Search for the cell housing the specified text and yield its [X, Y] center coordinate. 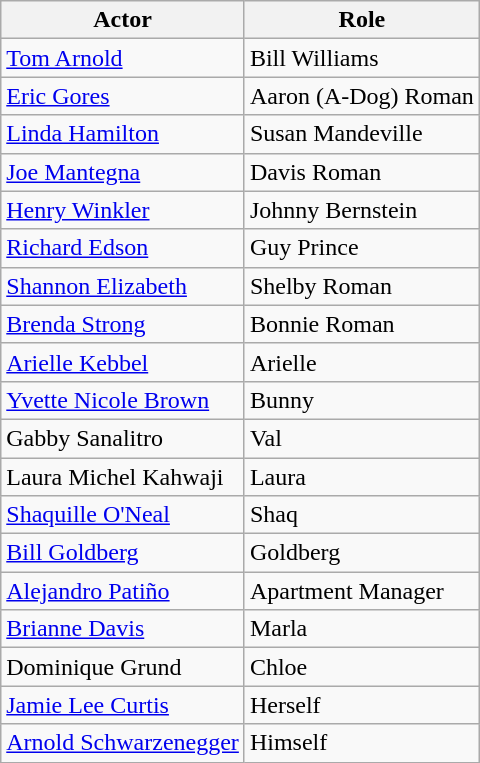
Johnny Bernstein [362, 210]
Herself [362, 705]
Gabby Sanalitro [123, 438]
Brianne Davis [123, 629]
Arielle [362, 362]
Laura Michel Kahwaji [123, 477]
Jamie Lee Curtis [123, 705]
Davis Roman [362, 172]
Shannon Elizabeth [123, 286]
Aaron (A-Dog) Roman [362, 96]
Goldberg [362, 553]
Susan Mandeville [362, 134]
Brenda Strong [123, 324]
Actor [123, 20]
Joe Mantegna [123, 172]
Alejandro Patiño [123, 591]
Shaq [362, 515]
Bonnie Roman [362, 324]
Bunny [362, 400]
Guy Prince [362, 248]
Himself [362, 743]
Marla [362, 629]
Apartment Manager [362, 591]
Linda Hamilton [123, 134]
Shelby Roman [362, 286]
Chloe [362, 667]
Eric Gores [123, 96]
Henry Winkler [123, 210]
Tom Arnold [123, 58]
Laura [362, 477]
Arnold Schwarzenegger [123, 743]
Arielle Kebbel [123, 362]
Yvette Nicole Brown [123, 400]
Bill Williams [362, 58]
Shaquille O'Neal [123, 515]
Bill Goldberg [123, 553]
Role [362, 20]
Dominique Grund [123, 667]
Richard Edson [123, 248]
Val [362, 438]
